Identify which cell holds the provided text, then report its (X, Y) central coordinate. 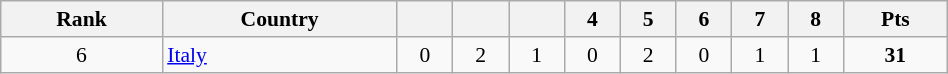
8 (816, 19)
Pts (895, 19)
31 (895, 55)
4 (592, 19)
7 (760, 19)
5 (648, 19)
Rank (82, 19)
Italy (280, 55)
Country (280, 19)
